Return (X, Y) of the center of cell containing provided text 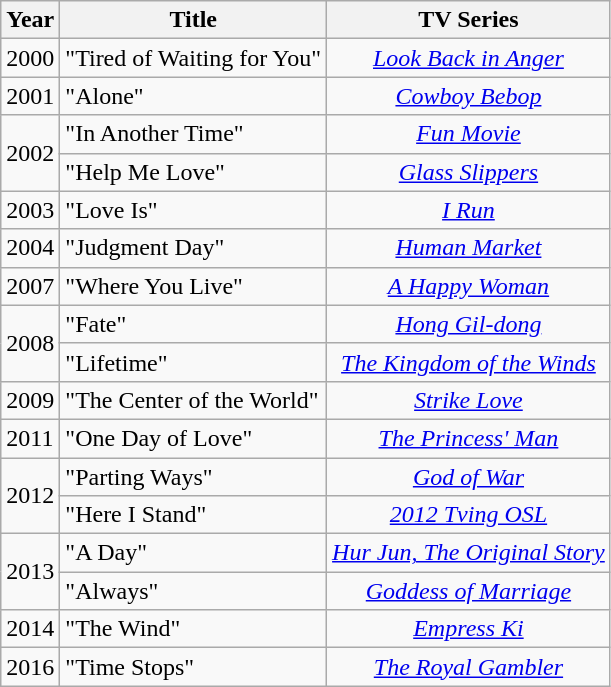
2008 (30, 343)
Title (194, 20)
2000 (30, 58)
2012 Tving OSL (469, 515)
"Where You Live" (194, 286)
The Kingdom of the Winds (469, 362)
Cowboy Bebop (469, 96)
God of War (469, 477)
2009 (30, 400)
Hur Jun, The Original Story (469, 553)
2014 (30, 629)
"The Wind" (194, 629)
A Happy Woman (469, 286)
2011 (30, 438)
The Princess' Man (469, 438)
2013 (30, 572)
2004 (30, 248)
Human Market (469, 248)
"Parting Ways" (194, 477)
TV Series (469, 20)
"Tired of Waiting for You" (194, 58)
The Royal Gambler (469, 667)
I Run (469, 210)
Glass Slippers (469, 172)
Empress Ki (469, 629)
"Lifetime" (194, 362)
Strike Love (469, 400)
Year (30, 20)
2003 (30, 210)
2002 (30, 153)
"Here I Stand" (194, 515)
2012 (30, 496)
Hong Gil-dong (469, 324)
Fun Movie (469, 134)
"In Another Time" (194, 134)
2016 (30, 667)
"The Center of the World" (194, 400)
"Always" (194, 591)
Goddess of Marriage (469, 591)
2001 (30, 96)
"Fate" (194, 324)
"Love Is" (194, 210)
"One Day of Love" (194, 438)
"Help Me Love" (194, 172)
"A Day" (194, 553)
Look Back in Anger (469, 58)
"Time Stops" (194, 667)
"Alone" (194, 96)
2007 (30, 286)
"Judgment Day" (194, 248)
